Search for the cell housing the specified text and yield its (X, Y) center coordinate. 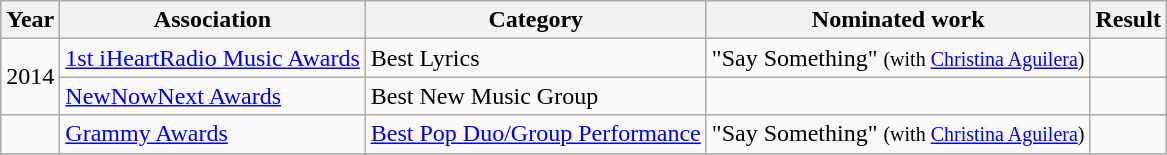
Association (212, 20)
Nominated work (898, 20)
Best Lyrics (536, 58)
2014 (30, 77)
Best Pop Duo/Group Performance (536, 134)
NewNowNext Awards (212, 96)
Year (30, 20)
1st iHeartRadio Music Awards (212, 58)
Best New Music Group (536, 96)
Category (536, 20)
Result (1128, 20)
Grammy Awards (212, 134)
